Detect which cell encompasses the target text, then output its [X, Y] center coordinate. 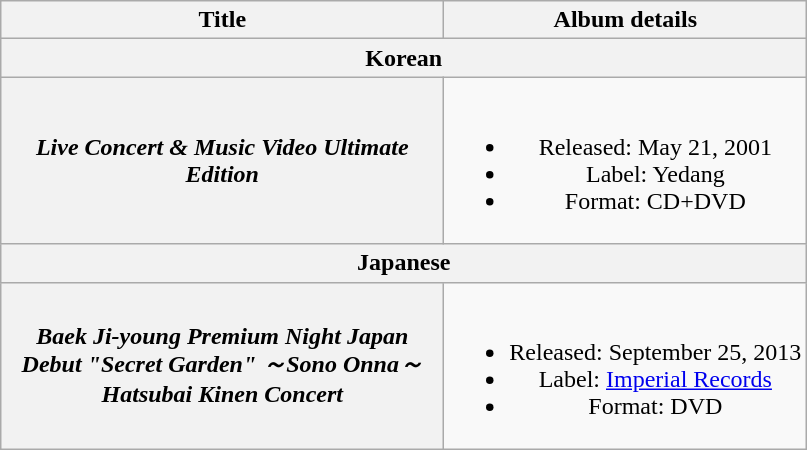
Baek Ji-young Premium Night Japan Debut "Secret Garden" ～Sono Onna～ Hatsubai Kinen Concert [222, 366]
Japanese [404, 263]
Released: September 25, 2013Label: Imperial RecordsFormat: DVD [626, 366]
Released: May 21, 2001Label: YedangFormat: CD+DVD [626, 160]
Korean [404, 58]
Album details [626, 20]
Title [222, 20]
Live Concert & Music Video Ultimate Edition [222, 160]
